For the text-containing cell, return its midpoint in (x, y) coordinate format. 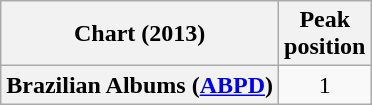
1 (325, 85)
Peakposition (325, 34)
Brazilian Albums (ABPD) (140, 85)
Chart (2013) (140, 34)
